Pinpoint the cell where the given text exists, returning its [x, y] midpoint coordinate. 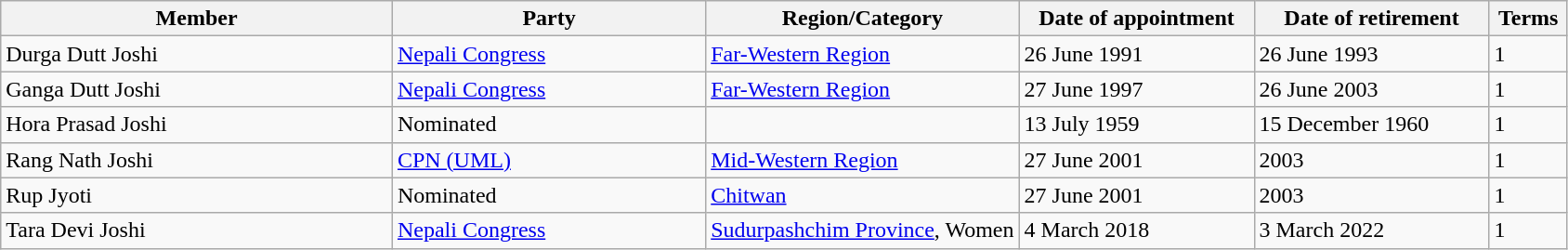
Mid-Western Region [862, 160]
Terms [1528, 19]
CPN (UML) [548, 160]
26 June 2003 [1371, 89]
Hora Prasad Joshi [197, 125]
15 December 1960 [1371, 125]
Region/Category [862, 19]
26 June 1993 [1371, 54]
4 March 2018 [1137, 230]
Ganga Dutt Joshi [197, 89]
3 March 2022 [1371, 230]
13 July 1959 [1137, 125]
Chitwan [862, 195]
Tara Devi Joshi [197, 230]
Rang Nath Joshi [197, 160]
Durga Dutt Joshi [197, 54]
26 June 1991 [1137, 54]
Rup Jyoti [197, 195]
Member [197, 19]
Sudurpashchim Province, Women [862, 230]
Party [548, 19]
27 June 1997 [1137, 89]
Date of retirement [1371, 19]
Date of appointment [1137, 19]
